Search for the cell housing the specified text and yield its [X, Y] center coordinate. 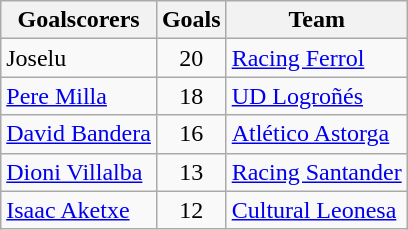
Pere Milla [79, 96]
Dioni Villalba [79, 172]
16 [191, 134]
12 [191, 210]
Atlético Astorga [316, 134]
Cultural Leonesa [316, 210]
Team [316, 20]
David Bandera [79, 134]
20 [191, 58]
Racing Ferrol [316, 58]
Isaac Aketxe [79, 210]
18 [191, 96]
Goalscorers [79, 20]
UD Logroñés [316, 96]
13 [191, 172]
Goals [191, 20]
Joselu [79, 58]
Racing Santander [316, 172]
